Locate the cell with the specified text and output its (X, Y) center coordinate. 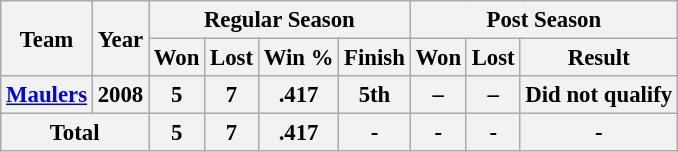
Post Season (544, 20)
Result (598, 58)
Did not qualify (598, 95)
2008 (120, 95)
Maulers (47, 95)
Team (47, 38)
5th (374, 95)
Total (75, 133)
Regular Season (279, 20)
Year (120, 38)
Win % (298, 58)
Finish (374, 58)
